Scan for the cell matching the given text and deliver its [X, Y] coordinate at center. 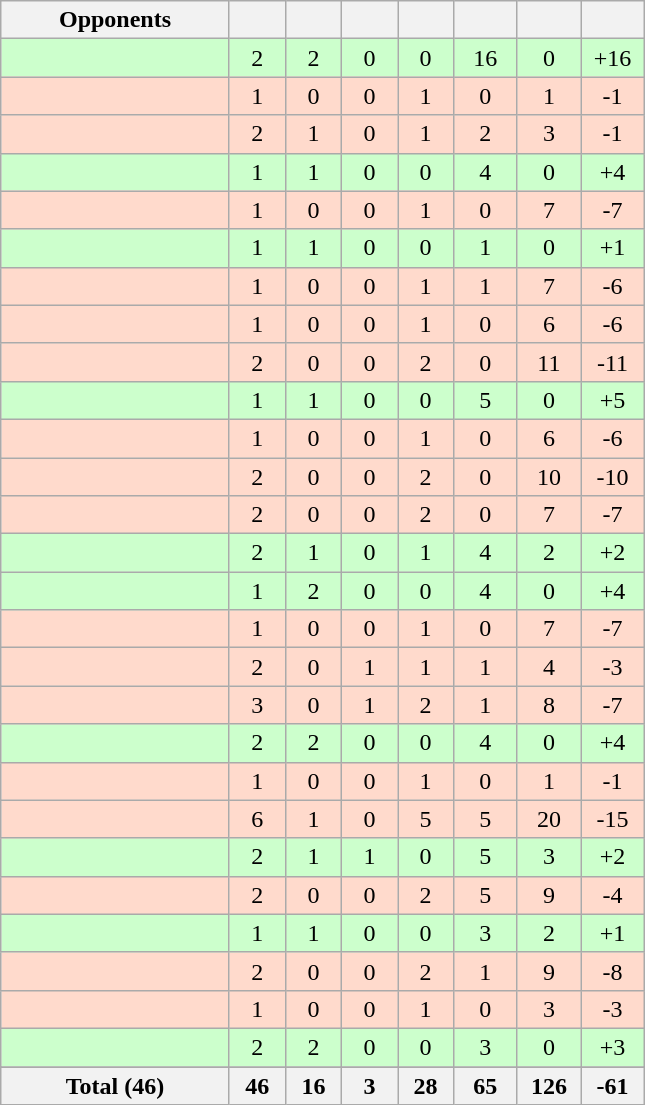
-11 [613, 362]
8 [549, 705]
126 [549, 1085]
10 [549, 477]
-61 [613, 1085]
11 [549, 362]
+16 [613, 58]
-10 [613, 477]
65 [486, 1085]
-4 [613, 895]
Total (46) [116, 1085]
-8 [613, 971]
20 [549, 819]
+5 [613, 400]
+3 [613, 1047]
28 [426, 1085]
46 [257, 1085]
Opponents [116, 20]
-15 [613, 819]
